Scan for the cell matching the given text and deliver its (x, y) coordinate at center. 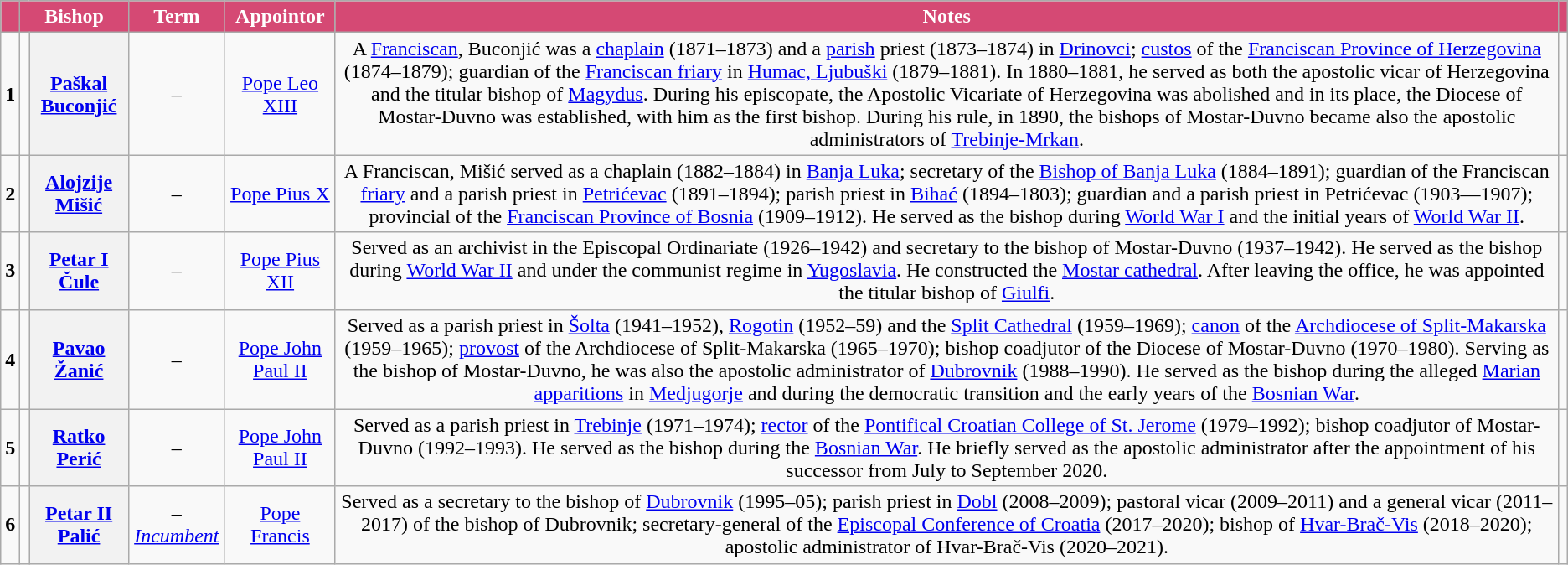
Pavao Žanić (79, 359)
Pope Pius X (280, 194)
Petar I Čule (79, 271)
5 (10, 448)
Petar II Palić (79, 525)
2 (10, 194)
6 (10, 525)
Appointor (280, 17)
Pope Leo XIII (280, 94)
Notes (946, 17)
Alojzije Mišić (79, 194)
Paškal Buconjić (79, 94)
Bishop (75, 17)
Term (176, 17)
Pope Pius XII (280, 271)
4 (10, 359)
1 (10, 94)
–Incumbent (176, 525)
Pope Francis (280, 525)
3 (10, 271)
Ratko Perić (79, 448)
